Determine the [X, Y] coordinate at the center of the cell enclosing the given text.  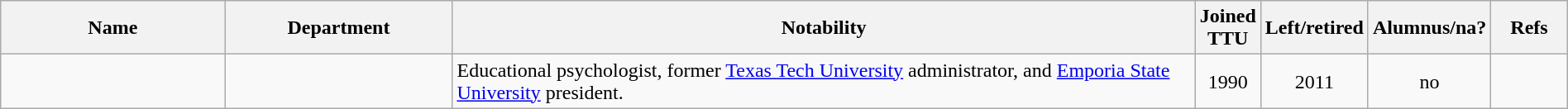
2011 [1314, 81]
Notability [824, 28]
Department [339, 28]
Name [112, 28]
Refs [1529, 28]
Alumnus/na? [1429, 28]
1990 [1227, 81]
Educational psychologist, former Texas Tech University administrator, and Emporia State University president. [824, 81]
Left/retired [1314, 28]
Joined TTU [1227, 28]
no [1429, 81]
